Pinpoint the cell where the given text exists, returning its [x, y] midpoint coordinate. 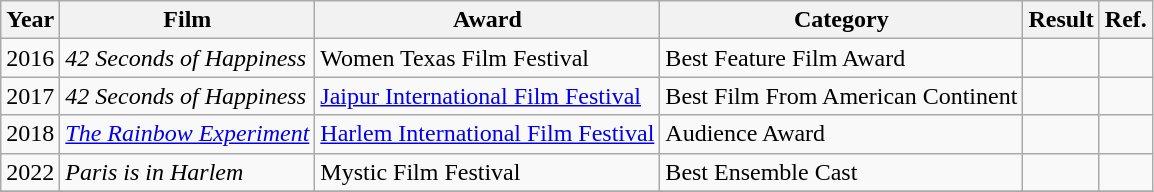
2017 [30, 96]
Mystic Film Festival [488, 172]
2022 [30, 172]
The Rainbow Experiment [188, 134]
Women Texas Film Festival [488, 58]
Award [488, 20]
Jaipur International Film Festival [488, 96]
2016 [30, 58]
Result [1061, 20]
Best Film From American Continent [842, 96]
Category [842, 20]
2018 [30, 134]
Harlem International Film Festival [488, 134]
Film [188, 20]
Best Feature Film Award [842, 58]
Year [30, 20]
Ref. [1126, 20]
Best Ensemble Cast [842, 172]
Paris is in Harlem [188, 172]
Audience Award [842, 134]
